Locate the cell with the specified text and output its [X, Y] center coordinate. 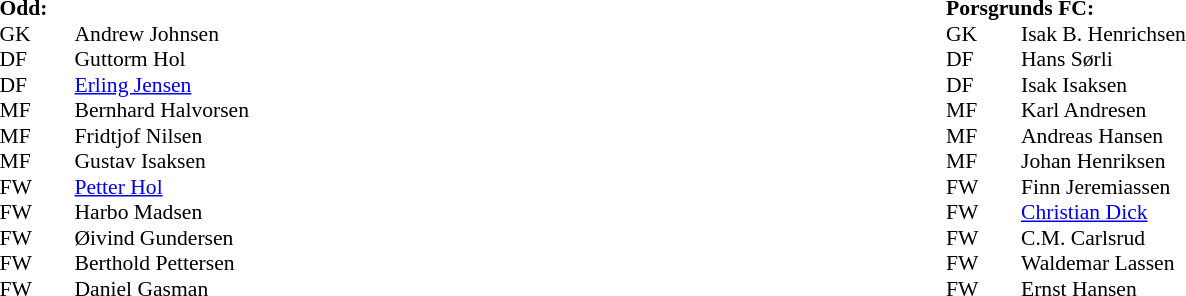
Hans Sørli [1104, 59]
Berthold Pettersen [161, 263]
Guttorm Hol [161, 59]
Isak Isaksen [1104, 85]
Erling Jensen [161, 85]
Johan Henriksen [1104, 161]
Finn Jeremiassen [1104, 187]
Øivind Gundersen [161, 238]
Gustav Isaksen [161, 161]
Waldemar Lassen [1104, 263]
Andreas Hansen [1104, 136]
Isak B. Henrichsen [1104, 34]
C.M. Carlsrud [1104, 238]
Harbo Madsen [161, 213]
Bernhard Halvorsen [161, 111]
Fridtjof Nilsen [161, 136]
Karl Andresen [1104, 111]
Christian Dick [1104, 213]
Andrew Johnsen [161, 34]
Petter Hol [161, 187]
